Pinpoint the cell where the given text exists, returning its (x, y) midpoint coordinate. 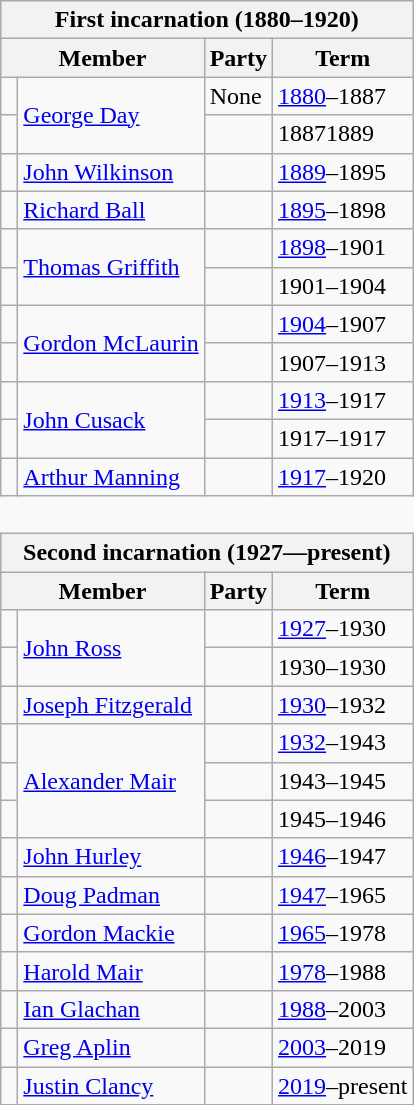
18871889 (343, 134)
George Day (111, 115)
Gordon McLaurin (111, 343)
First incarnation (1880–1920) (207, 20)
Harold Mair (111, 971)
1943–1945 (343, 781)
1901–1904 (343, 286)
1913–1917 (343, 400)
John Ross (111, 648)
Arthur Manning (111, 477)
1932–1943 (343, 743)
1895–1898 (343, 210)
2003–2019 (343, 1047)
1907–1913 (343, 362)
Joseph Fitzgerald (111, 705)
Doug Padman (111, 895)
1965–1978 (343, 933)
John Hurley (111, 857)
1880–1887 (343, 96)
1930–1932 (343, 705)
1988–2003 (343, 1009)
Richard Ball (111, 210)
1978–1988 (343, 971)
1947–1965 (343, 895)
Gordon Mackie (111, 933)
2019–present (343, 1085)
Justin Clancy (111, 1085)
1889–1895 (343, 172)
John Cusack (111, 419)
1917–1917 (343, 438)
1945–1946 (343, 819)
Alexander Mair (111, 781)
1898–1901 (343, 248)
1904–1907 (343, 324)
Second incarnation (1927—present) (207, 553)
1946–1947 (343, 857)
Greg Aplin (111, 1047)
John Wilkinson (111, 172)
Ian Glachan (111, 1009)
1917–1920 (343, 477)
1927–1930 (343, 629)
None (238, 96)
1930–1930 (343, 667)
Thomas Griffith (111, 267)
